Provide the (x, y) coordinate of the cell's center where the given text is located.  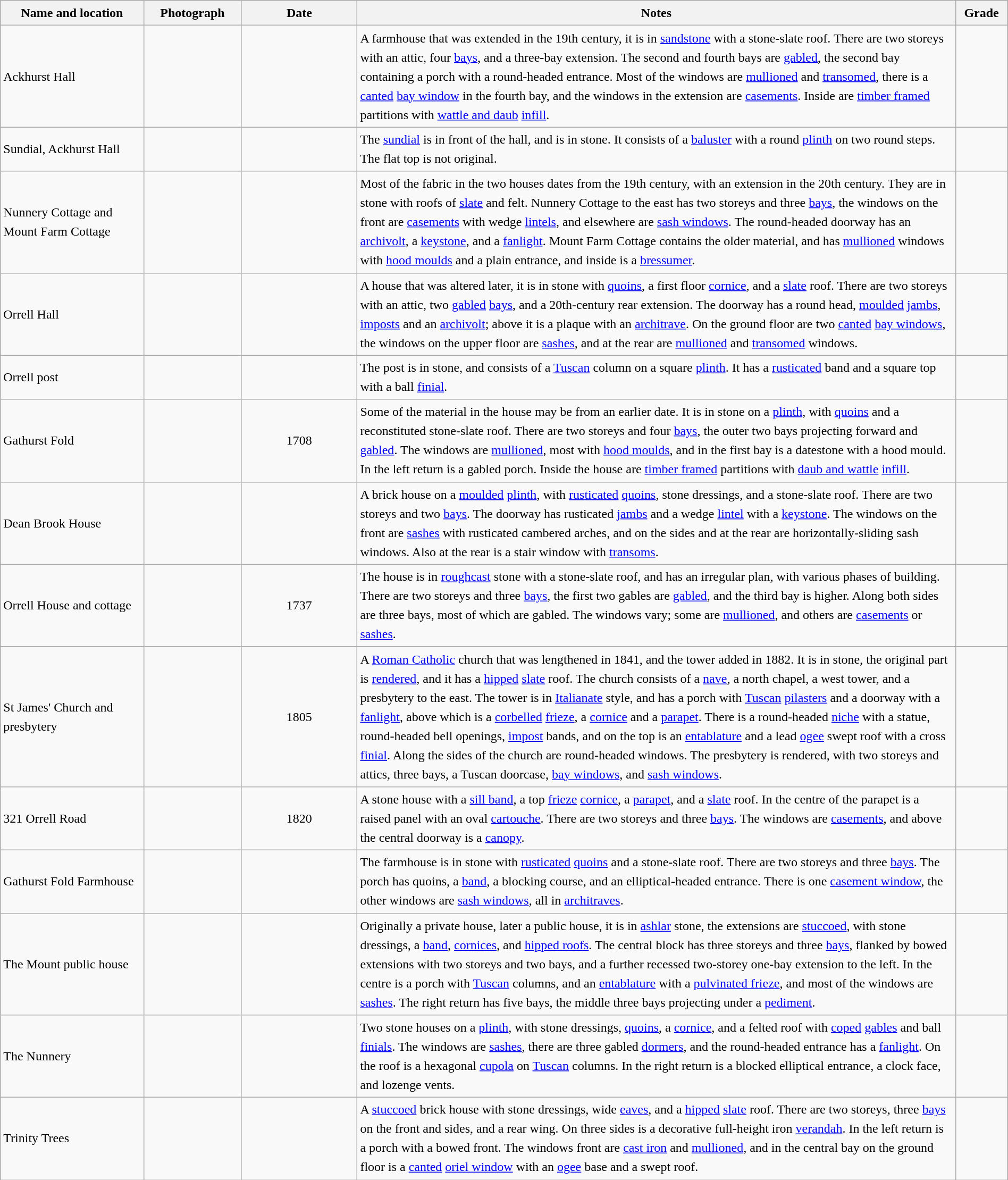
Photograph (192, 13)
The Mount public house (72, 965)
St James' Church and presbytery (72, 717)
Sundial, Ackhurst Hall (72, 149)
Gathurst Fold Farmhouse (72, 882)
Gathurst Fold (72, 440)
321 Orrell Road (72, 818)
1805 (299, 717)
Trinity Trees (72, 1139)
The sundial is in front of the hall, and is in stone. It consists of a baluster with a round plinth on two round steps. The flat top is not original. (656, 149)
Grade (981, 13)
Nunnery Cottage andMount Farm Cottage (72, 222)
The post is in stone, and consists of a Tuscan column on a square plinth. It has a rusticated band and a square top with a ball finial. (656, 378)
Orrell post (72, 378)
1820 (299, 818)
Orrell Hall (72, 314)
Notes (656, 13)
1708 (299, 440)
Name and location (72, 13)
Ackhurst Hall (72, 77)
The Nunnery (72, 1056)
1737 (299, 605)
Orrell House and cottage (72, 605)
Date (299, 13)
Dean Brook House (72, 523)
